Extract the [X, Y] coordinate from the center of the cell holding the provided text.  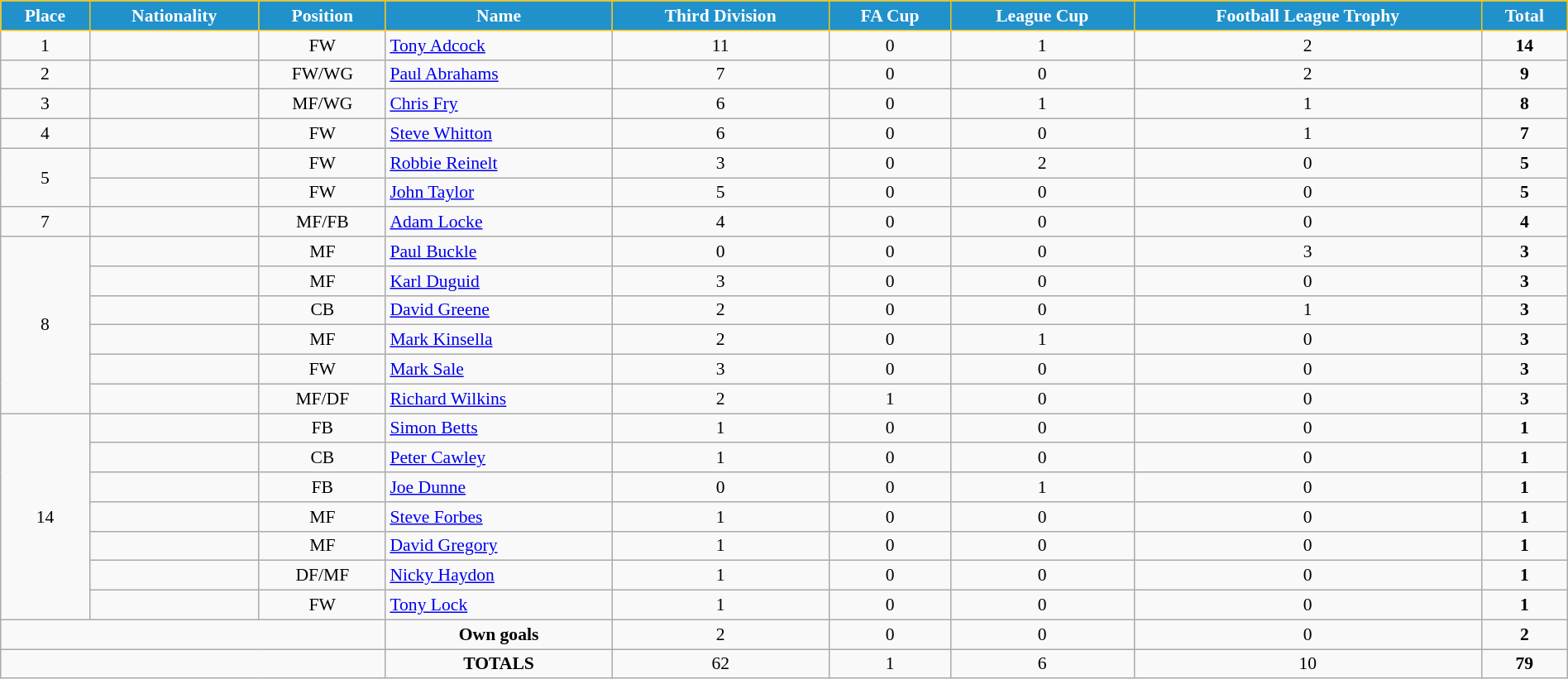
David Greene [498, 310]
Paul Buckle [498, 251]
Simon Betts [498, 428]
Steve Forbes [498, 517]
John Taylor [498, 193]
11 [721, 45]
Tony Lock [498, 605]
Name [498, 16]
Joe Dunne [498, 487]
FA Cup [890, 16]
MF/WG [323, 104]
Nicky Haydon [498, 576]
FW/WG [323, 74]
Mark Sale [498, 370]
MF/FB [323, 222]
Mark Kinsella [498, 340]
Own goals [498, 634]
Chris Fry [498, 104]
David Gregory [498, 546]
Adam Locke [498, 222]
DF/MF [323, 576]
Steve Whitton [498, 134]
Karl Duguid [498, 281]
Tony Adcock [498, 45]
TOTALS [498, 664]
Robbie Reinelt [498, 163]
62 [721, 664]
MF/DF [323, 399]
Place [45, 16]
Richard Wilkins [498, 399]
League Cup [1042, 16]
Position [323, 16]
Paul Abrahams [498, 74]
10 [1307, 664]
Football League Trophy [1307, 16]
Peter Cawley [498, 458]
79 [1524, 664]
Total [1524, 16]
9 [1524, 74]
Third Division [721, 16]
Nationality [174, 16]
